Extract the [x, y] coordinate from the center of the cell holding the provided text.  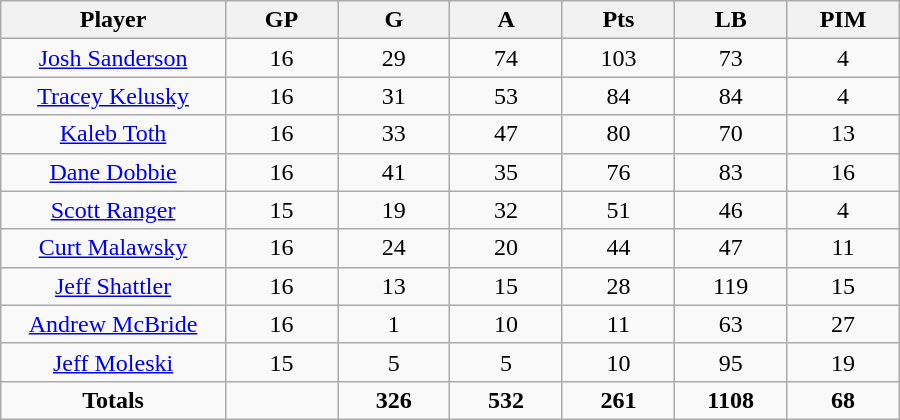
Scott Ranger [114, 210]
532 [506, 400]
80 [618, 134]
28 [618, 286]
Player [114, 20]
41 [394, 172]
70 [731, 134]
A [506, 20]
74 [506, 58]
G [394, 20]
119 [731, 286]
Totals [114, 400]
20 [506, 248]
PIM [843, 20]
103 [618, 58]
LB [731, 20]
53 [506, 96]
68 [843, 400]
44 [618, 248]
32 [506, 210]
35 [506, 172]
261 [618, 400]
33 [394, 134]
Andrew McBride [114, 324]
Josh Sanderson [114, 58]
73 [731, 58]
Tracey Kelusky [114, 96]
31 [394, 96]
83 [731, 172]
46 [731, 210]
63 [731, 324]
Jeff Moleski [114, 362]
95 [731, 362]
1108 [731, 400]
Jeff Shattler [114, 286]
Kaleb Toth [114, 134]
GP [281, 20]
76 [618, 172]
51 [618, 210]
29 [394, 58]
Pts [618, 20]
Dane Dobbie [114, 172]
Curt Malawsky [114, 248]
24 [394, 248]
27 [843, 324]
1 [394, 324]
326 [394, 400]
